Determine the [X, Y] coordinate at the center of the cell enclosing the given text.  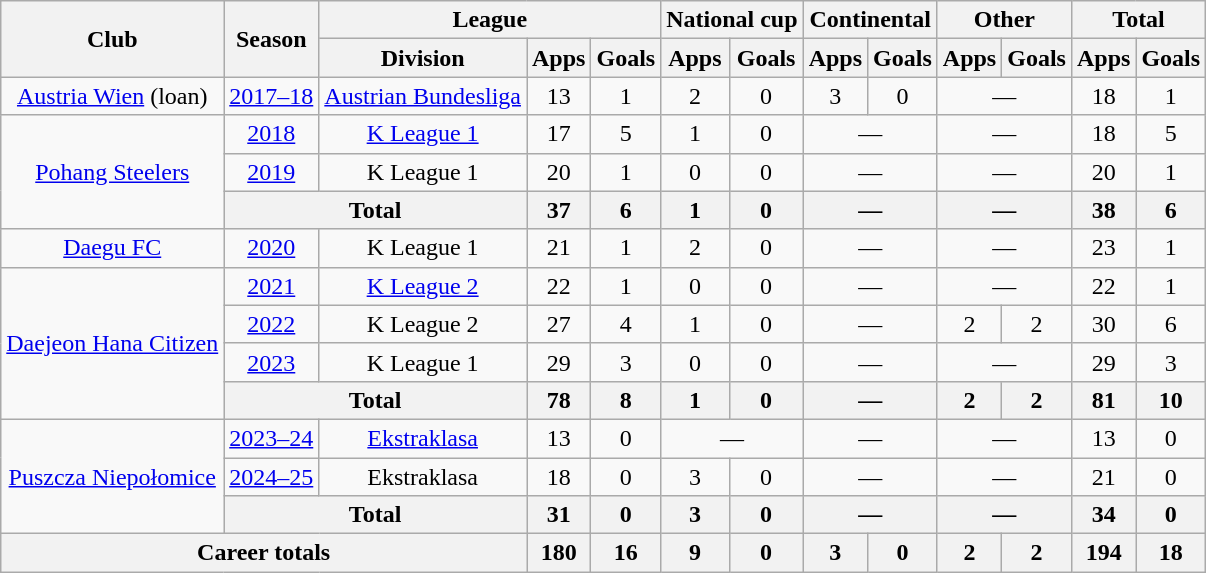
National cup [732, 20]
Continental [870, 20]
Austria Wien (loan) [112, 96]
2021 [272, 286]
16 [626, 553]
17 [558, 134]
Club [112, 39]
8 [626, 400]
2023–24 [272, 438]
Puszcza Niepołomice [112, 476]
180 [558, 553]
Daejeon Hana Citizen [112, 343]
81 [1103, 400]
31 [558, 515]
23 [1103, 248]
10 [1171, 400]
38 [1103, 210]
Division [423, 58]
Other [1004, 20]
30 [1103, 324]
League [490, 20]
2022 [272, 324]
2017–18 [272, 96]
2023 [272, 362]
Pohang Steelers [112, 172]
2019 [272, 172]
Daegu FC [112, 248]
2018 [272, 134]
34 [1103, 515]
Career totals [264, 553]
9 [695, 553]
Austrian Bundesliga [423, 96]
194 [1103, 553]
4 [626, 324]
2020 [272, 248]
78 [558, 400]
2024–25 [272, 477]
Season [272, 39]
27 [558, 324]
37 [558, 210]
